Scan for the cell matching the given text and deliver its (X, Y) coordinate at center. 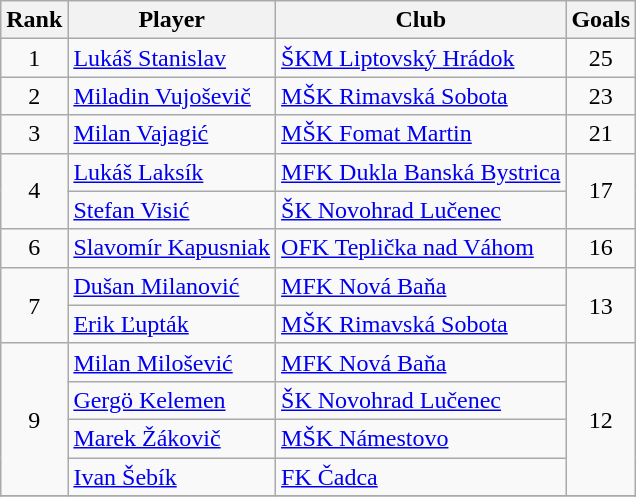
Slavomír Kapusniak (172, 248)
Rank (34, 20)
Lukáš Laksík (172, 172)
Marek Žákovič (172, 438)
FK Čadca (421, 477)
Player (172, 20)
MŠK Námestovo (421, 438)
Erik Ľupták (172, 324)
Ivan Šebík (172, 477)
12 (601, 419)
4 (34, 191)
Miladin Vujoševič (172, 96)
Gergö Kelemen (172, 400)
3 (34, 134)
Stefan Visić (172, 210)
17 (601, 191)
ŠKM Liptovský Hrádok (421, 58)
2 (34, 96)
Club (421, 20)
23 (601, 96)
21 (601, 134)
16 (601, 248)
MFK Dukla Banská Bystrica (421, 172)
Goals (601, 20)
Milan Vajagić (172, 134)
MŠK Fomat Martin (421, 134)
6 (34, 248)
OFK Teplička nad Váhom (421, 248)
1 (34, 58)
25 (601, 58)
Dušan Milanović (172, 286)
Lukáš Stanislav (172, 58)
13 (601, 305)
7 (34, 305)
Milan Milošević (172, 362)
9 (34, 419)
